From the cell containing the given text, extract its center point as [X, Y] coordinate. 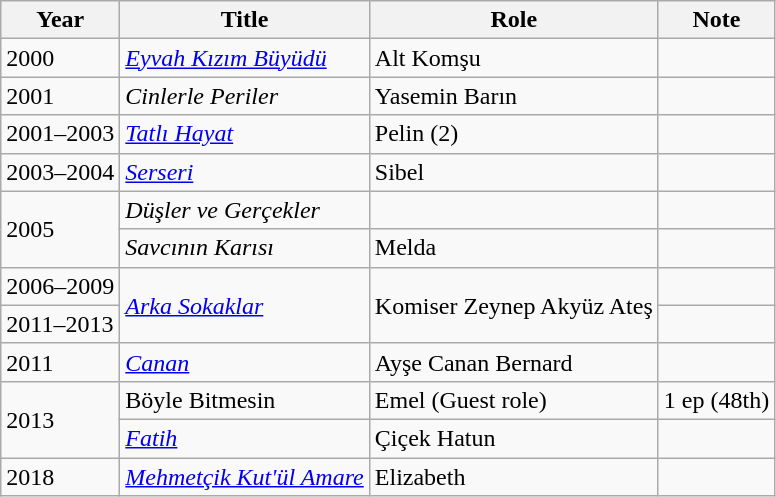
Ayşe Canan Bernard [514, 362]
Savcının Karısı [244, 248]
2001–2003 [60, 134]
Melda [514, 248]
2018 [60, 477]
Cinlerle Periler [244, 96]
1 ep (48th) [716, 400]
Fatih [244, 438]
2005 [60, 229]
2011–2013 [60, 324]
Year [60, 20]
Böyle Bitmesin [244, 400]
Pelin (2) [514, 134]
Serseri [244, 172]
2003–2004 [60, 172]
Tatlı Hayat [244, 134]
Yasemin Barın [514, 96]
Note [716, 20]
Canan [244, 362]
2011 [60, 362]
Düşler ve Gerçekler [244, 210]
Komiser Zeynep Akyüz Ateş [514, 305]
Arka Sokaklar [244, 305]
Eyvah Kızım Büyüdü [244, 58]
Title [244, 20]
Mehmetçik Kut'ül Amare [244, 477]
Çiçek Hatun [514, 438]
Role [514, 20]
Elizabeth [514, 477]
2013 [60, 419]
2000 [60, 58]
Sibel [514, 172]
Alt Komşu [514, 58]
2006–2009 [60, 286]
2001 [60, 96]
Emel (Guest role) [514, 400]
